Output the (X, Y) coordinate of the center of the cell containing the given text.  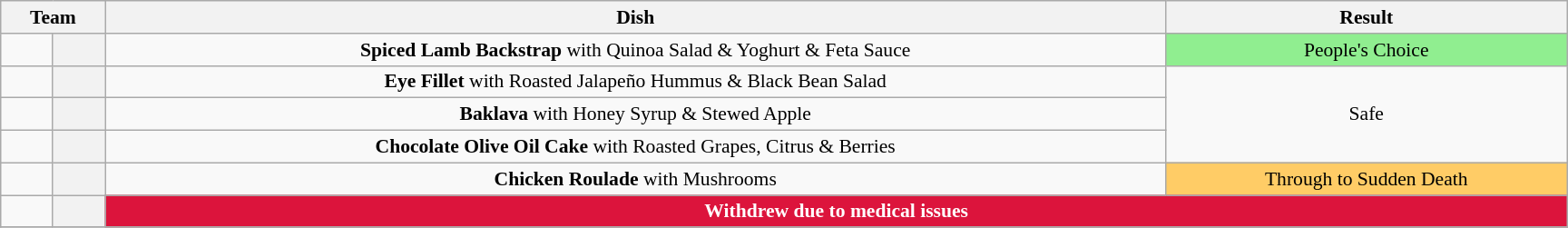
Through to Sudden Death (1367, 179)
Chocolate Olive Oil Cake with Roasted Grapes, Citrus & Berries (635, 147)
Withdrew due to medical issues (837, 212)
Dish (635, 17)
Safe (1367, 114)
Team (53, 17)
Chicken Roulade with Mushrooms (635, 179)
People's Choice (1367, 50)
Baklava with Honey Syrup & Stewed Apple (635, 114)
Eye Fillet with Roasted Jalapeño Hummus & Black Bean Salad (635, 82)
Spiced Lamb Backstrap with Quinoa Salad & Yoghurt & Feta Sauce (635, 50)
Result (1367, 17)
